For the text-containing cell, return its midpoint in (x, y) coordinate format. 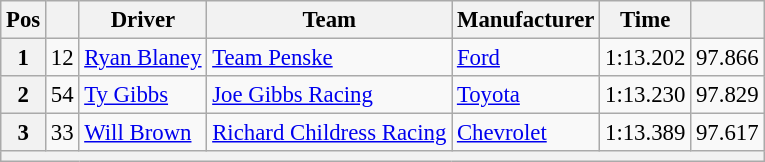
Ty Gibbs (143, 95)
Chevrolet (526, 133)
Toyota (526, 95)
1:13.230 (646, 95)
12 (62, 58)
Time (646, 20)
1:13.389 (646, 133)
Ford (526, 58)
3 (24, 133)
Pos (24, 20)
Richard Childress Racing (330, 133)
Driver (143, 20)
Ryan Blaney (143, 58)
2 (24, 95)
1 (24, 58)
Team Penske (330, 58)
54 (62, 95)
1:13.202 (646, 58)
Team (330, 20)
Joe Gibbs Racing (330, 95)
Will Brown (143, 133)
97.829 (728, 95)
Manufacturer (526, 20)
97.866 (728, 58)
33 (62, 133)
97.617 (728, 133)
